Search for the cell housing the specified text and yield its (X, Y) center coordinate. 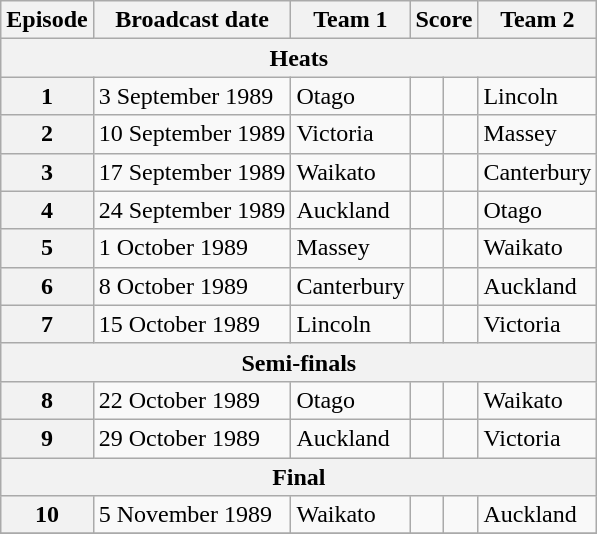
Heats (299, 58)
Team 2 (538, 20)
Episode (47, 20)
22 October 1989 (192, 400)
9 (47, 438)
5 November 1989 (192, 515)
10 (47, 515)
1 (47, 96)
10 September 1989 (192, 134)
3 (47, 172)
3 September 1989 (192, 96)
Semi-finals (299, 362)
1 October 1989 (192, 248)
2 (47, 134)
Team 1 (350, 20)
Final (299, 477)
7 (47, 324)
4 (47, 210)
Broadcast date (192, 20)
29 October 1989 (192, 438)
8 (47, 400)
15 October 1989 (192, 324)
24 September 1989 (192, 210)
6 (47, 286)
17 September 1989 (192, 172)
Score (444, 20)
8 October 1989 (192, 286)
5 (47, 248)
